Identify which cell holds the provided text, then report its (x, y) central coordinate. 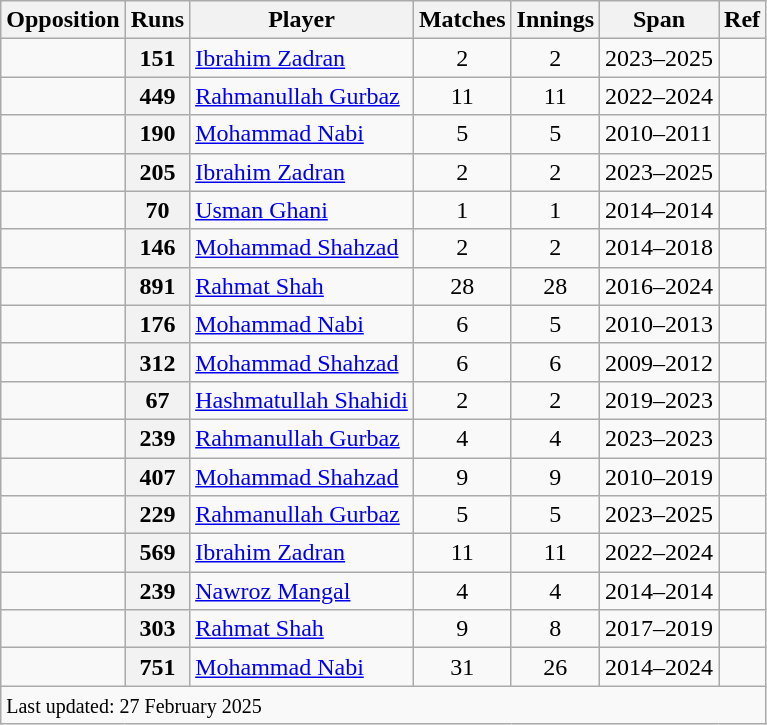
Usman Ghani (302, 210)
Span (660, 20)
67 (157, 400)
312 (157, 362)
26 (555, 667)
751 (157, 667)
2010–2013 (660, 324)
151 (157, 58)
Nawroz Mangal (302, 591)
70 (157, 210)
Hashmatullah Shahidi (302, 400)
2014–2024 (660, 667)
569 (157, 553)
Ref (742, 20)
31 (462, 667)
146 (157, 248)
8 (555, 629)
176 (157, 324)
449 (157, 96)
2010–2011 (660, 134)
2023–2023 (660, 438)
2017–2019 (660, 629)
229 (157, 515)
205 (157, 172)
Last updated: 27 February 2025 (384, 705)
Innings (555, 20)
2019–2023 (660, 400)
891 (157, 286)
2016–2024 (660, 286)
Player (302, 20)
Opposition (63, 20)
Runs (157, 20)
2010–2019 (660, 477)
2009–2012 (660, 362)
2014–2018 (660, 248)
407 (157, 477)
303 (157, 629)
Matches (462, 20)
190 (157, 134)
